Search for the cell housing the specified text and yield its (x, y) center coordinate. 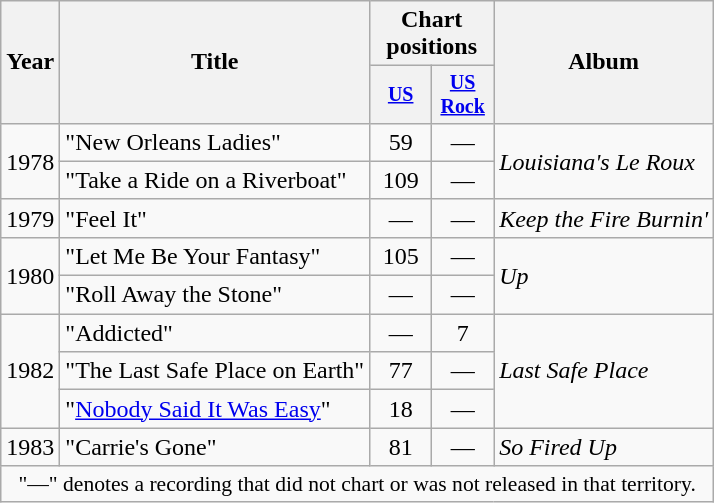
77 (401, 371)
"Take a Ride on a Riverboat" (215, 180)
So Fired Up (604, 447)
Up (604, 275)
US (401, 94)
"—" denotes a recording that did not chart or was not released in that territory. (358, 484)
USRock (463, 94)
1982 (30, 371)
Title (215, 62)
1980 (30, 275)
"Feel It" (215, 218)
1978 (30, 161)
81 (401, 447)
Album (604, 62)
109 (401, 180)
"Roll Away the Stone" (215, 295)
"Carrie's Gone" (215, 447)
"Nobody Said It Was Easy" (215, 409)
"Let Me Be Your Fantasy" (215, 256)
1983 (30, 447)
Year (30, 62)
Chart positions (432, 34)
Louisiana's Le Roux (604, 161)
Keep the Fire Burnin' (604, 218)
"The Last Safe Place on Earth" (215, 371)
Last Safe Place (604, 371)
"Addicted" (215, 333)
59 (401, 142)
18 (401, 409)
7 (463, 333)
1979 (30, 218)
105 (401, 256)
"New Orleans Ladies" (215, 142)
